Pinpoint the cell where the given text exists, returning its (x, y) midpoint coordinate. 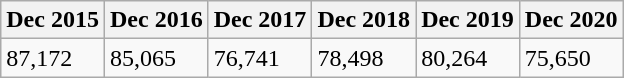
80,264 (468, 58)
Dec 2017 (260, 20)
Dec 2019 (468, 20)
75,650 (571, 58)
Dec 2015 (53, 20)
76,741 (260, 58)
87,172 (53, 58)
78,498 (364, 58)
Dec 2020 (571, 20)
85,065 (156, 58)
Dec 2016 (156, 20)
Dec 2018 (364, 20)
